Locate the cell with the specified text and output its (X, Y) center coordinate. 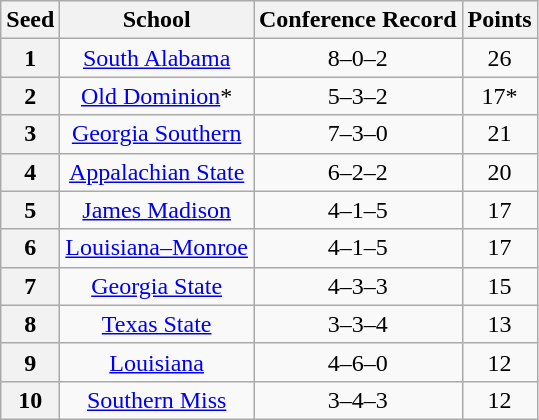
9 (30, 362)
15 (500, 286)
2 (30, 96)
20 (500, 172)
Old Dominion* (157, 96)
1 (30, 58)
Seed (30, 20)
17* (500, 96)
Appalachian State (157, 172)
Georgia Southern (157, 134)
7–3–0 (358, 134)
21 (500, 134)
Georgia State (157, 286)
5 (30, 210)
3–3–4 (358, 324)
3 (30, 134)
26 (500, 58)
4–6–0 (358, 362)
School (157, 20)
6 (30, 248)
10 (30, 400)
Louisiana (157, 362)
7 (30, 286)
3–4–3 (358, 400)
4 (30, 172)
4–3–3 (358, 286)
James Madison (157, 210)
Points (500, 20)
Southern Miss (157, 400)
South Alabama (157, 58)
8 (30, 324)
6–2–2 (358, 172)
Louisiana–Monroe (157, 248)
8–0–2 (358, 58)
Conference Record (358, 20)
5–3–2 (358, 96)
13 (500, 324)
Texas State (157, 324)
